Pinpoint the cell where the given text exists, returning its (x, y) midpoint coordinate. 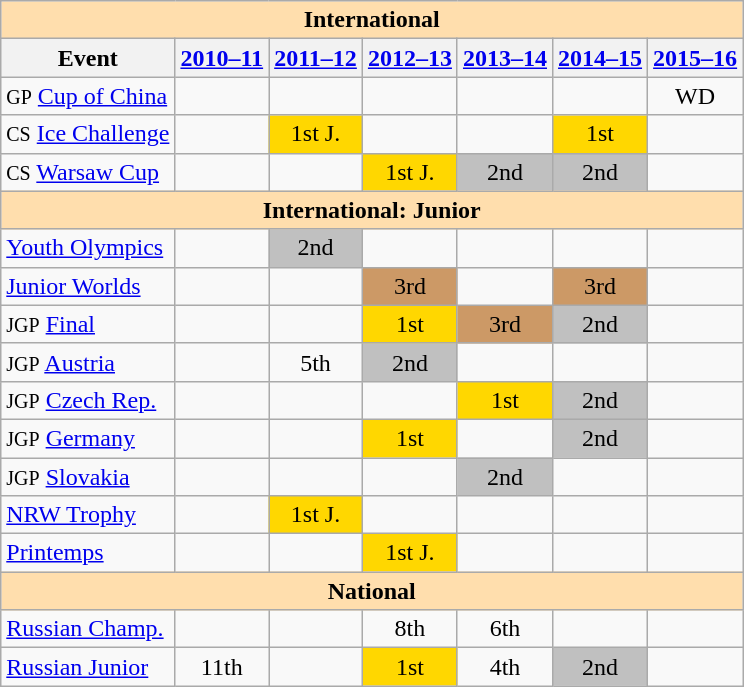
6th (504, 629)
Event (88, 58)
Junior Worlds (88, 286)
JGP Czech Rep. (88, 400)
Russian Champ. (88, 629)
WD (696, 96)
2013–14 (504, 58)
International (372, 20)
CS Warsaw Cup (88, 172)
Youth Olympics (88, 248)
National (372, 591)
11th (222, 667)
JGP Slovakia (88, 477)
2015–16 (696, 58)
CS Ice Challenge (88, 134)
4th (504, 667)
8th (410, 629)
NRW Trophy (88, 515)
2014–15 (600, 58)
2011–12 (316, 58)
2010–11 (222, 58)
International: Junior (372, 210)
JGP Austria (88, 362)
5th (316, 362)
Printemps (88, 553)
JGP Final (88, 324)
JGP Germany (88, 438)
Russian Junior (88, 667)
2012–13 (410, 58)
GP Cup of China (88, 96)
